Scan for the cell matching the given text and deliver its (X, Y) coordinate at center. 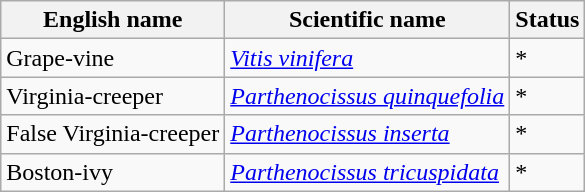
Vitis vinifera (368, 58)
Virginia-creeper (113, 96)
English name (113, 20)
False Virginia-creeper (113, 134)
Boston-ivy (113, 172)
Parthenocissus quinquefolia (368, 96)
Status (548, 20)
Parthenocissus inserta (368, 134)
Grape-vine (113, 58)
Parthenocissus tricuspidata (368, 172)
Scientific name (368, 20)
